Search for the cell housing the specified text and yield its [X, Y] center coordinate. 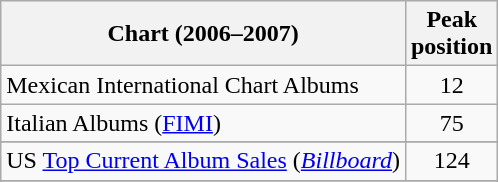
124 [451, 161]
75 [451, 123]
Chart (2006–2007) [204, 34]
US Top Current Album Sales (Billboard) [204, 161]
Italian Albums (FIMI) [204, 123]
12 [451, 85]
Mexican International Chart Albums [204, 85]
Peakposition [451, 34]
